Find where the given text appears and provide that cell's center as (x, y) coordinate. 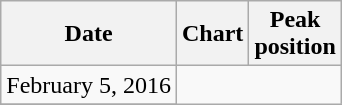
February 5, 2016 (89, 85)
Peakposition (295, 34)
Date (89, 34)
Chart (212, 34)
